Capture the cell that displays the provided text and extract its [X, Y] central coordinate. 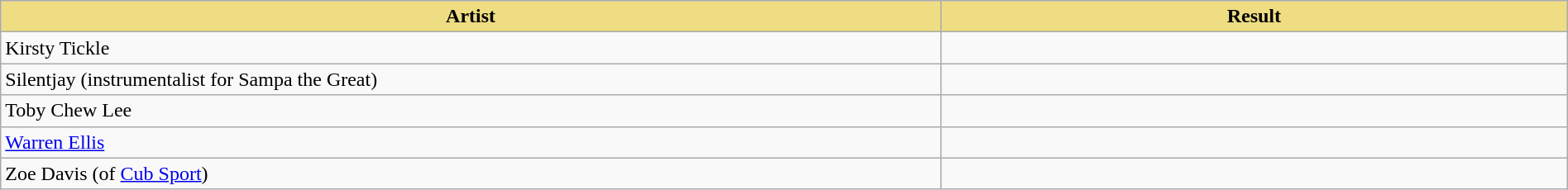
Zoe Davis (of Cub Sport) [471, 173]
Artist [471, 17]
Kirsty Tickle [471, 48]
Toby Chew Lee [471, 111]
Warren Ellis [471, 142]
Silentjay (instrumentalist for Sampa the Great) [471, 79]
Result [1254, 17]
